Output the (x, y) coordinate of the center of the cell containing the given text.  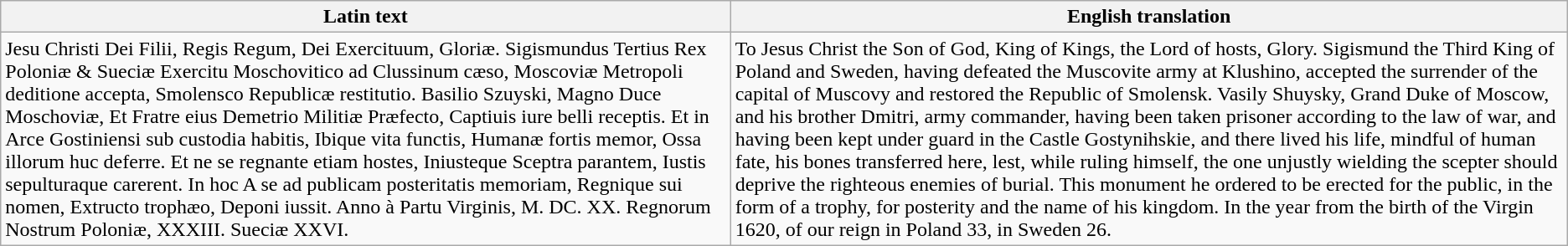
English translation (1149, 17)
Latin text (365, 17)
